Extract the (x, y) coordinate from the center of the cell holding the provided text.  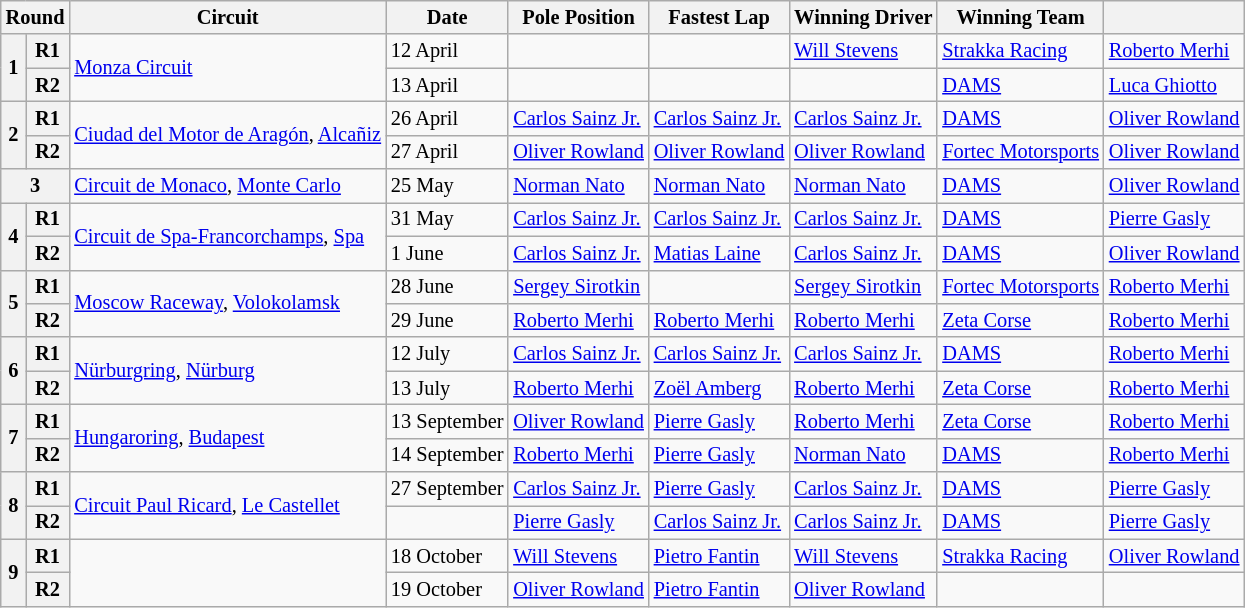
Moscow Raceway, Volokolamsk (228, 304)
6 (14, 370)
Fastest Lap (719, 17)
Circuit (228, 17)
Ciudad del Motor de Aragón, Alcañiz (228, 134)
Circuit de Monaco, Monte Carlo (228, 186)
27 April (447, 152)
4 (14, 236)
25 May (447, 186)
12 April (447, 51)
Date (447, 17)
28 June (447, 287)
Round (36, 17)
7 (14, 438)
18 October (447, 556)
5 (14, 304)
1 (14, 68)
13 April (447, 85)
2 (14, 134)
26 April (447, 118)
8 (14, 506)
13 September (447, 421)
Monza Circuit (228, 68)
29 June (447, 320)
Zoël Amberg (719, 388)
3 (36, 186)
Winning Team (1020, 17)
13 July (447, 388)
Hungaroring, Budapest (228, 438)
12 July (447, 354)
27 September (447, 489)
Circuit Paul Ricard, Le Castellet (228, 506)
Winning Driver (863, 17)
Luca Ghiotto (1174, 85)
Nürburgring, Nürburg (228, 370)
Matias Laine (719, 253)
14 September (447, 455)
9 (14, 572)
31 May (447, 219)
Pole Position (578, 17)
Circuit de Spa-Francorchamps, Spa (228, 236)
1 June (447, 253)
19 October (447, 589)
